Return the [x, y] coordinate for the center point of the cell that contains the specified text.  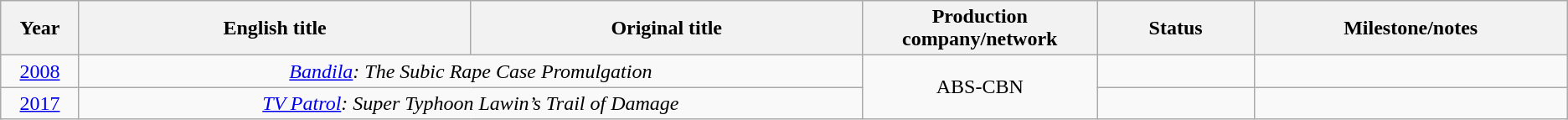
Original title [667, 29]
Status [1176, 29]
Year [40, 29]
Production company/network [980, 29]
TV Patrol: Super Typhoon Lawin’s Trail of Damage [471, 103]
Milestone/notes [1411, 29]
ABS-CBN [980, 87]
Bandila: The Subic Rape Case Promulgation [471, 71]
2008 [40, 71]
English title [275, 29]
2017 [40, 103]
